Detect which cell encompasses the target text, then output its [x, y] center coordinate. 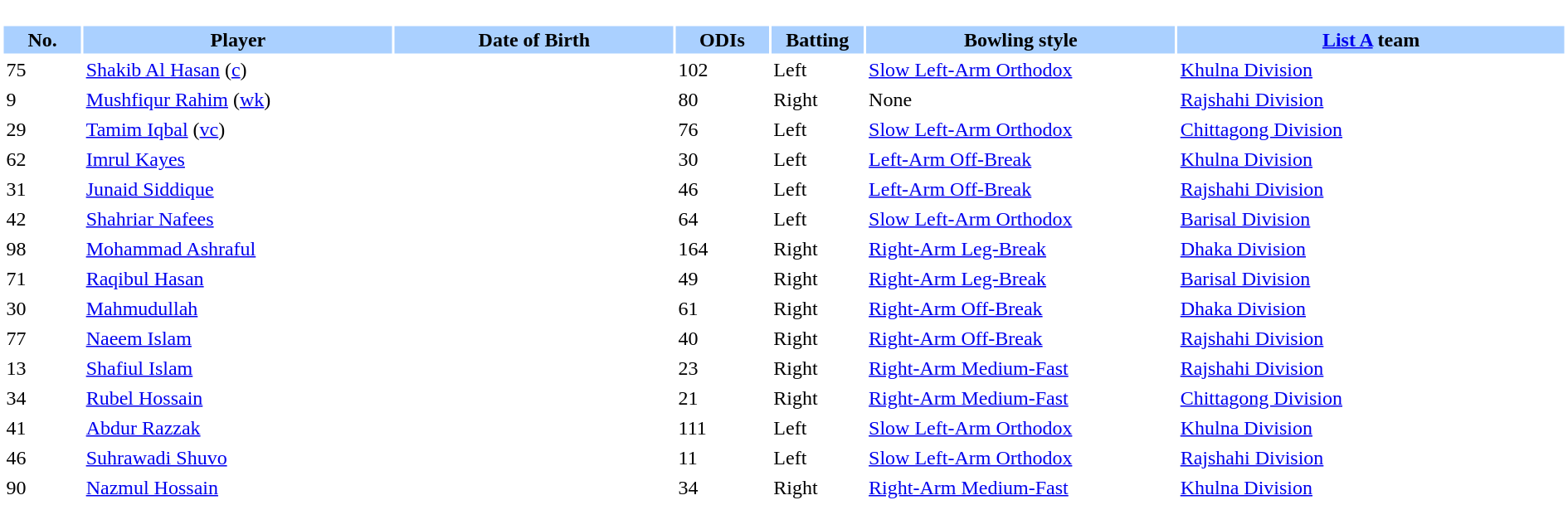
80 [723, 100]
77 [41, 338]
Junaid Siddique [239, 189]
Mushfiqur Rahim (wk) [239, 100]
98 [41, 249]
23 [723, 368]
Shakib Al Hasan (c) [239, 70]
13 [41, 368]
Abdur Razzak [239, 428]
List A team [1371, 40]
Nazmul Hossain [239, 488]
9 [41, 100]
62 [41, 159]
31 [41, 189]
102 [723, 70]
76 [723, 129]
None [1020, 100]
75 [41, 70]
Shafiul Islam [239, 368]
49 [723, 279]
61 [723, 308]
Naeem Islam [239, 338]
164 [723, 249]
11 [723, 458]
No. [41, 40]
Date of Birth [534, 40]
ODIs [723, 40]
Suhrawadi Shuvo [239, 458]
Imrul Kayes [239, 159]
64 [723, 219]
Bowling style [1020, 40]
21 [723, 398]
111 [723, 428]
40 [723, 338]
71 [41, 279]
90 [41, 488]
Shahriar Nafees [239, 219]
Tamim Iqbal (vc) [239, 129]
Raqibul Hasan [239, 279]
Batting [817, 40]
42 [41, 219]
41 [41, 428]
29 [41, 129]
Player [239, 40]
Mahmudullah [239, 308]
Mohammad Ashraful [239, 249]
Rubel Hossain [239, 398]
